Find where the given text appears and provide that cell's center as [X, Y] coordinate. 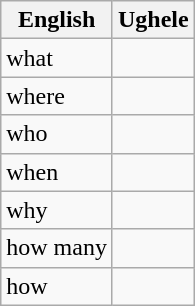
who [57, 134]
when [57, 172]
how many [57, 248]
why [57, 210]
Ughele [153, 20]
how [57, 286]
where [57, 96]
what [57, 58]
English [57, 20]
